Find where the given text appears and provide that cell's center as [X, Y] coordinate. 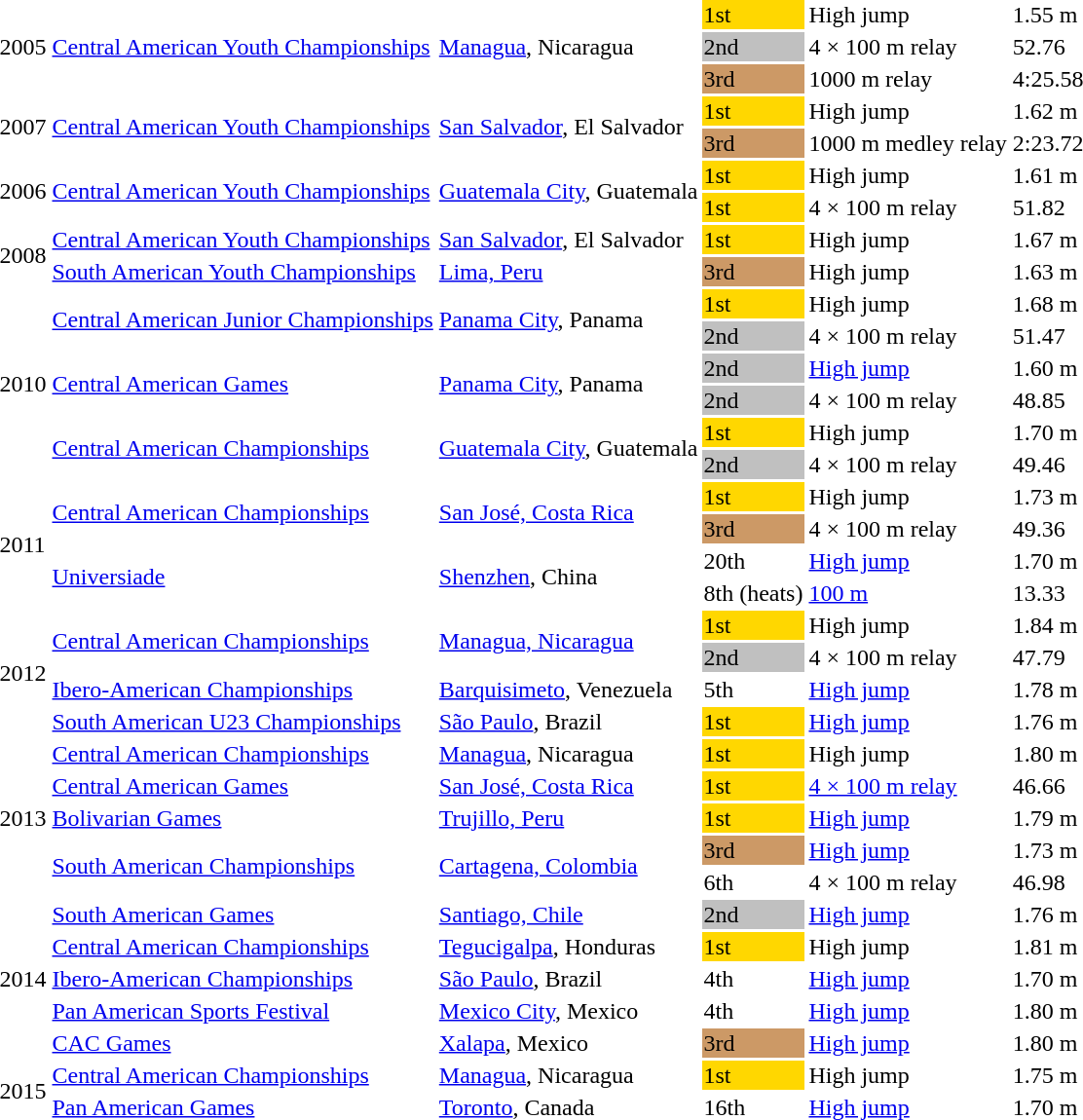
Cartagena, Colombia [569, 867]
South American Games [243, 915]
Shenzhen, China [569, 577]
6th [754, 882]
South American Youth Championships [243, 272]
South American U23 Championships [243, 722]
CAC Games [243, 1043]
1000 m medley relay [908, 143]
1000 m relay [908, 79]
20th [754, 561]
Central American Junior Championships [243, 319]
Mexico City, Mexico [569, 1011]
Xalapa, Mexico [569, 1043]
Lima, Peru [569, 272]
Universiade [243, 577]
Bolivarian Games [243, 818]
Barquisimeto, Venezuela [569, 690]
8th (heats) [754, 593]
100 m [908, 593]
Trujillo, Peru [569, 818]
5th [754, 690]
Tegucigalpa, Honduras [569, 947]
Santiago, Chile [569, 915]
South American Championships [243, 867]
Pan American Sports Festival [243, 1011]
